Return (X, Y) of the center of cell containing provided text 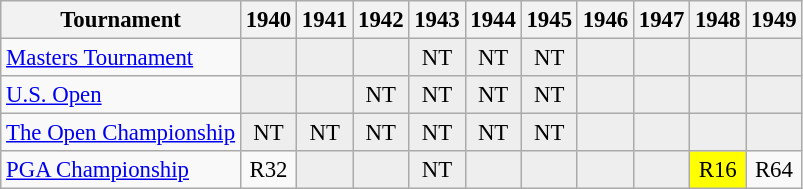
The Open Championship (121, 133)
1943 (437, 20)
U.S. Open (121, 95)
1947 (661, 20)
1944 (493, 20)
1945 (549, 20)
R64 (774, 170)
1948 (718, 20)
Tournament (121, 20)
1940 (268, 20)
1946 (605, 20)
PGA Championship (121, 170)
1941 (325, 20)
1949 (774, 20)
1942 (381, 20)
R32 (268, 170)
R16 (718, 170)
Masters Tournament (121, 58)
